Search for the cell housing the specified text and yield its [X, Y] center coordinate. 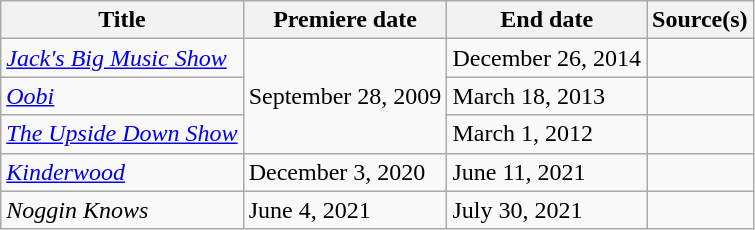
Jack's Big Music Show [122, 58]
The Upside Down Show [122, 134]
Oobi [122, 96]
Kinderwood [122, 172]
Noggin Knows [122, 210]
End date [547, 20]
March 1, 2012 [547, 134]
Source(s) [700, 20]
September 28, 2009 [345, 96]
June 4, 2021 [345, 210]
Premiere date [345, 20]
Title [122, 20]
March 18, 2013 [547, 96]
December 3, 2020 [345, 172]
June 11, 2021 [547, 172]
December 26, 2014 [547, 58]
July 30, 2021 [547, 210]
